Provide the [X, Y] coordinate of the cell's center where the given text is located.  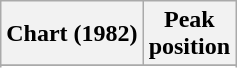
Peakposition [189, 34]
Chart (1982) [72, 34]
